Return the (x, y) coordinate for the center point of the cell that contains the specified text.  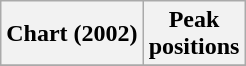
Chart (2002) (72, 34)
Peakpositions (194, 34)
